Return [x, y] of the center of cell containing provided text 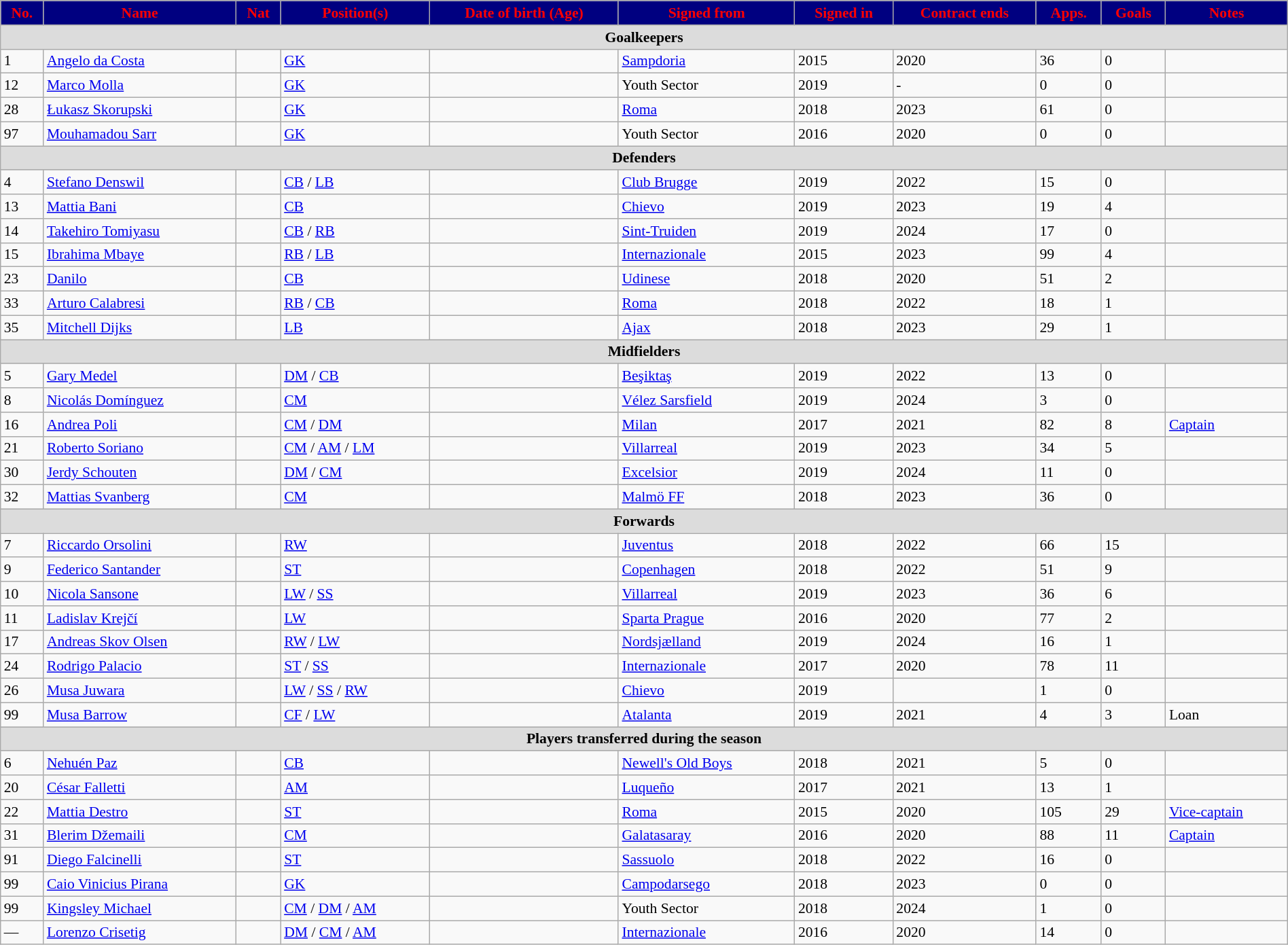
105 [1069, 812]
CB / RB [355, 231]
Sparta Prague [706, 618]
LW [355, 618]
Goals [1133, 13]
Sassuolo [706, 860]
RW [355, 546]
Players transferred during the season [644, 739]
Sampdoria [706, 61]
Blerim Džemaili [140, 836]
Musa Juwara [140, 691]
Riccardo Orsolini [140, 546]
Diego Falcinelli [140, 860]
LW / SS [355, 594]
31 [22, 836]
AM [355, 787]
7 [22, 546]
LB [355, 327]
Milan [706, 425]
CM / AM / LM [355, 448]
Vice-captain [1227, 812]
César Falletti [140, 787]
61 [1069, 110]
Kingsley Michael [140, 908]
12 [22, 86]
Udinese [706, 279]
Andrea Poli [140, 425]
RB / CB [355, 304]
Mattias Svanberg [140, 497]
Forwards [644, 521]
Date of birth (Age) [524, 13]
DM / CB [355, 376]
78 [1069, 666]
22 [22, 812]
34 [1069, 448]
Midfielders [644, 352]
20 [22, 787]
Loan [1227, 715]
Marco Molla [140, 86]
DM / CM [355, 473]
Apps. [1069, 13]
Beşiktaş [706, 376]
Angelo da Costa [140, 61]
CB / LB [355, 183]
Gary Medel [140, 376]
Goalkeepers [644, 37]
Jerdy Schouten [140, 473]
Mattia Destro [140, 812]
91 [22, 860]
30 [22, 473]
DM / CM / AM [355, 933]
Mitchell Dijks [140, 327]
Musa Barrow [140, 715]
Andreas Skov Olsen [140, 642]
Defenders [644, 158]
Ladislav Krejčí [140, 618]
Galatasaray [706, 836]
10 [22, 594]
Position(s) [355, 13]
CM / DM [355, 425]
19 [1069, 207]
77 [1069, 618]
Nicolás Domínguez [140, 400]
18 [1069, 304]
97 [22, 134]
21 [22, 448]
Name [140, 13]
Signed in [844, 13]
Arturo Calabresi [140, 304]
RB / LB [355, 255]
Ajax [706, 327]
35 [22, 327]
Danilo [140, 279]
- [965, 86]
66 [1069, 546]
Club Brugge [706, 183]
CF / LW [355, 715]
Malmö FF [706, 497]
Luqueño [706, 787]
33 [22, 304]
Nehuén Paz [140, 764]
Copenhagen [706, 570]
88 [1069, 836]
No. [22, 13]
Nordsjælland [706, 642]
Caio Vinicius Pirana [140, 885]
LW / SS / RW [355, 691]
32 [22, 497]
Mattia Bani [140, 207]
Sint-Truiden [706, 231]
Campodarsego [706, 885]
Signed from [706, 13]
23 [22, 279]
Nicola Sansone [140, 594]
82 [1069, 425]
Rodrigo Palacio [140, 666]
Lorenzo Crisetig [140, 933]
Federico Santander [140, 570]
RW / LW [355, 642]
Vélez Sarsfield [706, 400]
Notes [1227, 13]
Ibrahima Mbaye [140, 255]
Takehiro Tomiyasu [140, 231]
Stefano Denswil [140, 183]
26 [22, 691]
Łukasz Skorupski [140, 110]
Newell's Old Boys [706, 764]
Contract ends [965, 13]
Atalanta [706, 715]
Juventus [706, 546]
28 [22, 110]
Excelsior [706, 473]
CM / DM / AM [355, 908]
24 [22, 666]
Roberto Soriano [140, 448]
Mouhamadou Sarr [140, 134]
— [22, 933]
ST / SS [355, 666]
Nat [258, 13]
